Capture the cell that displays the provided text and extract its (x, y) central coordinate. 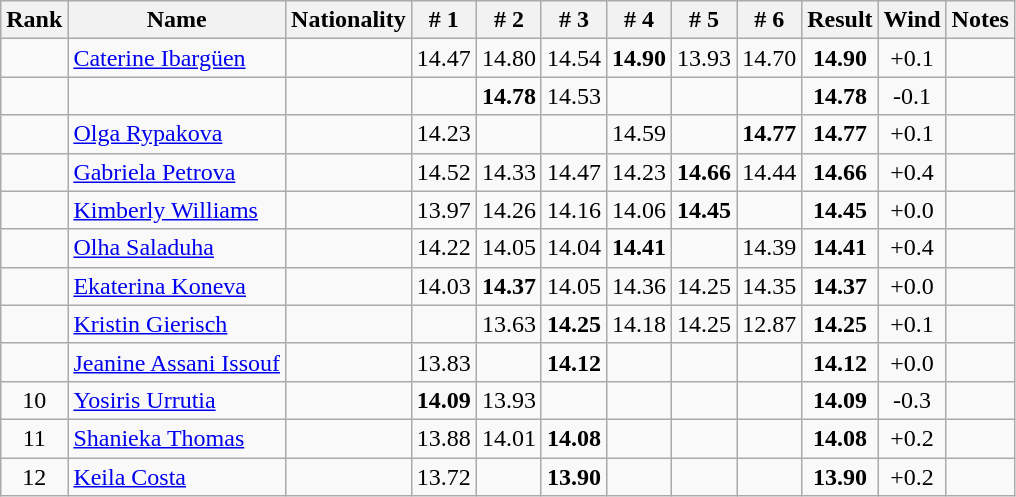
Nationality (349, 20)
12.87 (770, 324)
14.03 (444, 286)
14.53 (574, 96)
Result (840, 20)
14.70 (770, 58)
-0.1 (912, 96)
14.16 (574, 210)
14.06 (638, 210)
# 1 (444, 20)
Kimberly Williams (177, 210)
12 (34, 477)
# 3 (574, 20)
Shanieka Thomas (177, 438)
Keila Costa (177, 477)
Ekaterina Koneva (177, 286)
# 6 (770, 20)
Caterine Ibargüen (177, 58)
13.83 (444, 362)
Wind (912, 20)
Rank (34, 20)
Jeanine Assani Issouf (177, 362)
14.01 (508, 438)
# 4 (638, 20)
14.04 (574, 248)
14.33 (508, 172)
Olga Rypakova (177, 134)
14.36 (638, 286)
14.44 (770, 172)
13.97 (444, 210)
# 2 (508, 20)
14.18 (638, 324)
13.63 (508, 324)
13.72 (444, 477)
Gabriela Petrova (177, 172)
Name (177, 20)
Olha Saladuha (177, 248)
Notes (980, 20)
-0.3 (912, 400)
14.80 (508, 58)
14.54 (574, 58)
# 5 (704, 20)
Yosiris Urrutia (177, 400)
14.35 (770, 286)
14.26 (508, 210)
Kristin Gierisch (177, 324)
14.52 (444, 172)
14.22 (444, 248)
11 (34, 438)
10 (34, 400)
14.59 (638, 134)
13.88 (444, 438)
14.39 (770, 248)
